Capture the cell that displays the provided text and extract its [x, y] central coordinate. 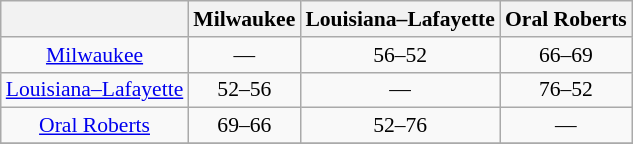
56–52 [400, 55]
52–56 [244, 90]
66–69 [566, 55]
76–52 [566, 90]
52–76 [400, 126]
69–66 [244, 126]
